Detect which cell encompasses the target text, then output its (x, y) center coordinate. 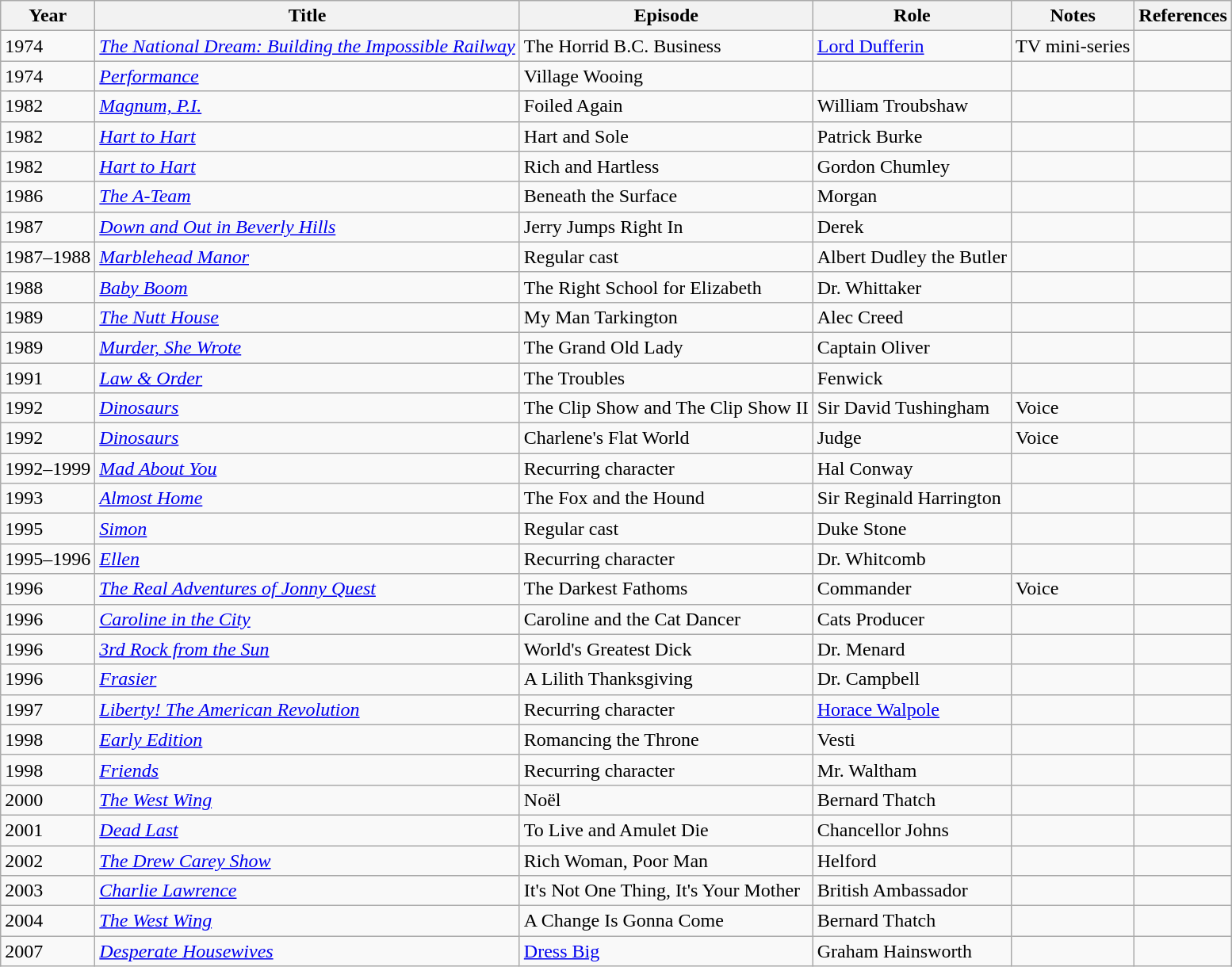
Marblehead Manor (308, 257)
The Troubles (666, 378)
Mr. Waltham (912, 770)
Hart and Sole (666, 136)
The Grand Old Lady (666, 347)
Rich and Hartless (666, 166)
Charlie Lawrence (308, 891)
Dress Big (666, 951)
Dead Last (308, 830)
Albert Dudley the Butler (912, 257)
Foiled Again (666, 106)
Graham Hainsworth (912, 951)
Murder, She Wrote (308, 347)
Jerry Jumps Right In (666, 227)
1995–1996 (48, 559)
Morgan (912, 197)
Dr. Whittaker (912, 287)
2001 (48, 830)
Baby Boom (308, 287)
The Drew Carey Show (308, 860)
Alec Creed (912, 317)
Hal Conway (912, 468)
1987–1988 (48, 257)
World's Greatest Dick (666, 649)
References (1183, 16)
Duke Stone (912, 529)
It's Not One Thing, It's Your Mother (666, 891)
The Clip Show and The Clip Show II (666, 408)
Magnum, P.I. (308, 106)
1987 (48, 227)
A Change Is Gonna Come (666, 921)
Law & Order (308, 378)
Performance (308, 76)
Vesti (912, 740)
1995 (48, 529)
Village Wooing (666, 76)
The National Dream: Building the Impossible Railway (308, 46)
Episode (666, 16)
Title (308, 16)
TV mini-series (1073, 46)
My Man Tarkington (666, 317)
1993 (48, 499)
Sir Reginald Harrington (912, 499)
1997 (48, 709)
Captain Oliver (912, 347)
The Darkest Fathoms (666, 589)
The Right School for Elizabeth (666, 287)
2003 (48, 891)
Notes (1073, 16)
Mad About You (308, 468)
Dr. Whitcomb (912, 559)
Dr. Menard (912, 649)
The Horrid B.C. Business (666, 46)
Fenwick (912, 378)
Caroline in the City (308, 619)
Gordon Chumley (912, 166)
Desperate Housewives (308, 951)
The Nutt House (308, 317)
2002 (48, 860)
1988 (48, 287)
British Ambassador (912, 891)
Noël (666, 800)
Derek (912, 227)
Rich Woman, Poor Man (666, 860)
Horace Walpole (912, 709)
William Troubshaw (912, 106)
Helford (912, 860)
1986 (48, 197)
Judge (912, 438)
Year (48, 16)
2000 (48, 800)
2004 (48, 921)
Liberty! The American Revolution (308, 709)
To Live and Amulet Die (666, 830)
3rd Rock from the Sun (308, 649)
Lord Dufferin (912, 46)
Ellen (308, 559)
Cats Producer (912, 619)
Down and Out in Beverly Hills (308, 227)
Beneath the Surface (666, 197)
Friends (308, 770)
2007 (48, 951)
Sir David Tushingham (912, 408)
Charlene's Flat World (666, 438)
The Fox and the Hound (666, 499)
1991 (48, 378)
Romancing the Throne (666, 740)
Dr. Campbell (912, 679)
The A-Team (308, 197)
Patrick Burke (912, 136)
Frasier (308, 679)
1992–1999 (48, 468)
Early Edition (308, 740)
Almost Home (308, 499)
Chancellor Johns (912, 830)
A Lilith Thanksgiving (666, 679)
The Real Adventures of Jonny Quest (308, 589)
Commander (912, 589)
Role (912, 16)
Caroline and the Cat Dancer (666, 619)
Simon (308, 529)
